Locate the cell with the specified text and output its (X, Y) center coordinate. 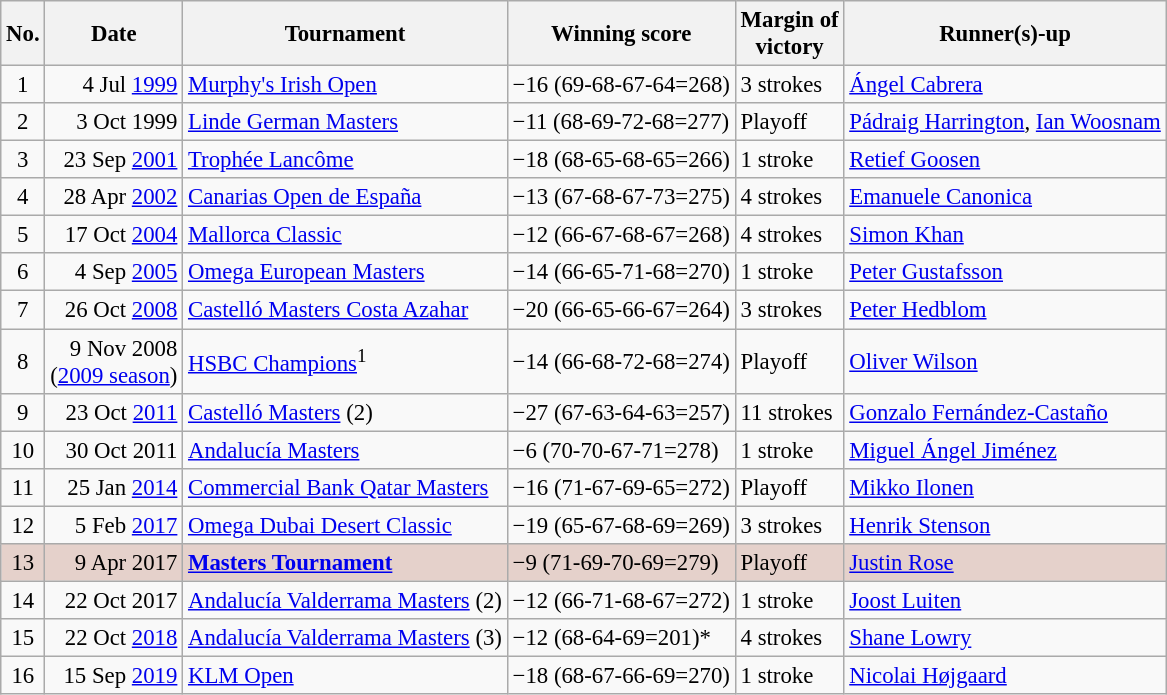
30 Oct 2011 (114, 450)
17 Oct 2004 (114, 235)
Peter Gustafsson (1005, 273)
6 (23, 273)
−13 (67-68-67-73=275) (621, 197)
22 Oct 2018 (114, 638)
25 Jan 2014 (114, 487)
−6 (70-70-67-71=278) (621, 450)
Winning score (621, 34)
1 (23, 85)
Mikko Ilonen (1005, 487)
Andalucía Valderrama Masters (3) (346, 638)
4 Jul 1999 (114, 85)
4 (23, 197)
12 (23, 525)
Andalucía Masters (346, 450)
−20 (66-65-66-67=264) (621, 310)
14 (23, 600)
15 Sep 2019 (114, 675)
HSBC Champions1 (346, 362)
Joost Luiten (1005, 600)
Margin ofvictory (790, 34)
−16 (69-68-67-64=268) (621, 85)
23 Sep 2001 (114, 160)
−27 (67-63-64-63=257) (621, 412)
KLM Open (346, 675)
Henrik Stenson (1005, 525)
7 (23, 310)
2 (23, 122)
5 Feb 2017 (114, 525)
Miguel Ángel Jiménez (1005, 450)
Trophée Lancôme (346, 160)
9 Nov 2008(2009 season) (114, 362)
Emanuele Canonica (1005, 197)
22 Oct 2017 (114, 600)
Murphy's Irish Open (346, 85)
8 (23, 362)
11 strokes (790, 412)
26 Oct 2008 (114, 310)
Ángel Cabrera (1005, 85)
3 (23, 160)
Gonzalo Fernández-Castaño (1005, 412)
Justin Rose (1005, 563)
−12 (66-67-68-67=268) (621, 235)
4 Sep 2005 (114, 273)
−19 (65-67-68-69=269) (621, 525)
No. (23, 34)
Nicolai Højgaard (1005, 675)
Oliver Wilson (1005, 362)
15 (23, 638)
9 Apr 2017 (114, 563)
16 (23, 675)
−12 (66-71-68-67=272) (621, 600)
Omega Dubai Desert Classic (346, 525)
−16 (71-67-69-65=272) (621, 487)
5 (23, 235)
−18 (68-65-68-65=266) (621, 160)
Canarias Open de España (346, 197)
−12 (68-64-69=201)* (621, 638)
Peter Hedblom (1005, 310)
Pádraig Harrington, Ian Woosnam (1005, 122)
11 (23, 487)
Simon Khan (1005, 235)
23 Oct 2011 (114, 412)
9 (23, 412)
28 Apr 2002 (114, 197)
−9 (71-69-70-69=279) (621, 563)
Retief Goosen (1005, 160)
3 Oct 1999 (114, 122)
Castelló Masters Costa Azahar (346, 310)
13 (23, 563)
Commercial Bank Qatar Masters (346, 487)
10 (23, 450)
−11 (68-69-72-68=277) (621, 122)
Tournament (346, 34)
Andalucía Valderrama Masters (2) (346, 600)
−14 (66-68-72-68=274) (621, 362)
Masters Tournament (346, 563)
−18 (68-67-66-69=270) (621, 675)
Date (114, 34)
Linde German Masters (346, 122)
Shane Lowry (1005, 638)
Mallorca Classic (346, 235)
Omega European Masters (346, 273)
−14 (66-65-71-68=270) (621, 273)
Castelló Masters (2) (346, 412)
Runner(s)-up (1005, 34)
